Scan for the cell matching the given text and deliver its [X, Y] coordinate at center. 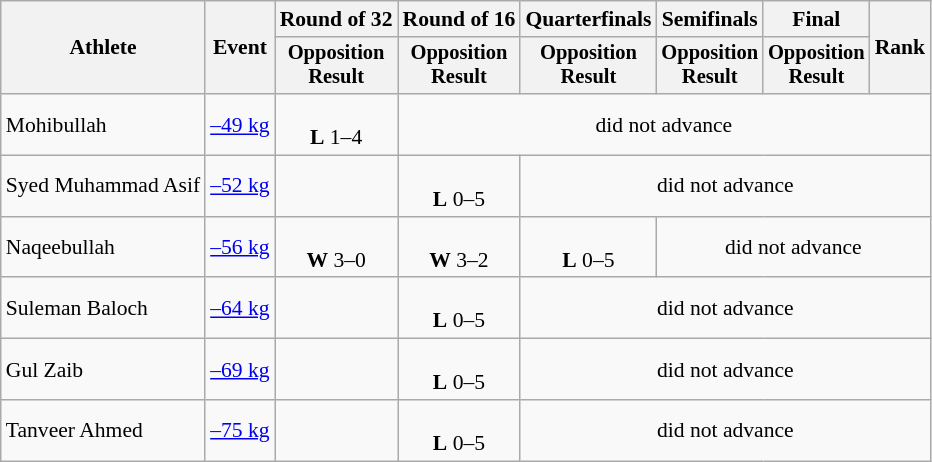
Tanveer Ahmed [103, 430]
Athlete [103, 48]
Semifinals [710, 19]
–69 kg [240, 370]
W 3–0 [336, 248]
Final [816, 19]
W 3–2 [460, 248]
Round of 16 [460, 19]
Event [240, 48]
–56 kg [240, 248]
–49 kg [240, 124]
–64 kg [240, 308]
Rank [900, 48]
Suleman Baloch [103, 308]
Round of 32 [336, 19]
Gul Zaib [103, 370]
Naqeebullah [103, 248]
Mohibullah [103, 124]
–52 kg [240, 186]
–75 kg [240, 430]
Syed Muhammad Asif [103, 186]
L 1–4 [336, 124]
Quarterfinals [588, 19]
